Locate the cell with the specified text and output its [x, y] center coordinate. 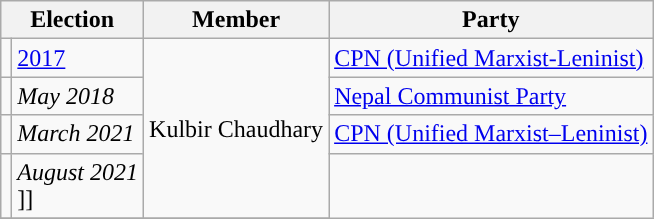
August 2021]] [78, 186]
CPN (Unified Marxist-Leninist) [491, 58]
Party [491, 20]
Member [236, 20]
Election [72, 20]
May 2018 [78, 96]
2017 [78, 58]
Nepal Communist Party [491, 96]
CPN (Unified Marxist–Leninist) [491, 134]
March 2021 [78, 134]
Kulbir Chaudhary [236, 128]
